From the cell containing the given text, extract its center point as (X, Y) coordinate. 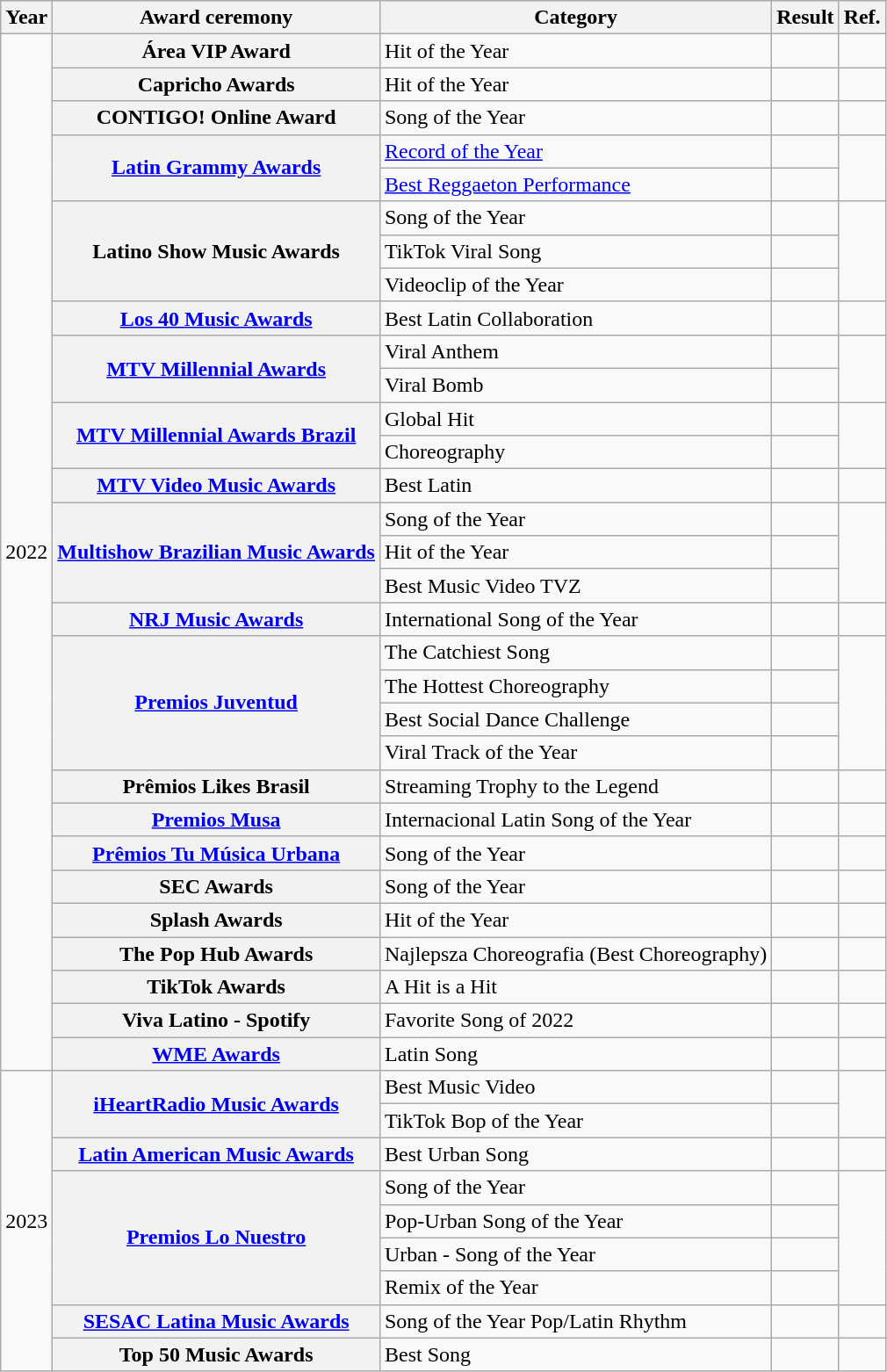
NRJ Music Awards (216, 619)
iHeartRadio Music Awards (216, 1104)
International Song of the Year (575, 619)
Área VIP Award (216, 51)
The Hottest Choreography (575, 686)
WME Awards (216, 1054)
Latin Song (575, 1054)
MTV Video Music Awards (216, 486)
Global Hit (575, 419)
Premios Juventud (216, 703)
SESAC Latina Music Awards (216, 1321)
Best Urban Song (575, 1154)
Latin Grammy Awards (216, 168)
TikTok Awards (216, 987)
Latin American Music Awards (216, 1154)
Capricho Awards (216, 84)
Remix of the Year (575, 1288)
Viral Bomb (575, 385)
Viva Latino - Spotify (216, 1021)
Song of the Year Pop/Latin Rhythm (575, 1321)
Viral Anthem (575, 351)
Najlepsza Choreografia (Best Choreography) (575, 953)
Streaming Trophy to the Legend (575, 786)
The Catchiest Song (575, 653)
2022 (26, 552)
Pop-Urban Song of the Year (575, 1221)
Record of the Year (575, 151)
MTV Millennial Awards (216, 368)
Los 40 Music Awards (216, 318)
Best Music Video TVZ (575, 586)
TikTok Bop of the Year (575, 1121)
Videoclip of the Year (575, 285)
Award ceremony (216, 18)
Prêmios Tu Música Urbana (216, 853)
Best Latin (575, 486)
SEC Awards (216, 886)
A Hit is a Hit (575, 987)
Best Song (575, 1354)
Choreography (575, 452)
2023 (26, 1221)
Internacional Latin Song of the Year (575, 820)
MTV Millennial Awards Brazil (216, 436)
The Pop Hub Awards (216, 953)
Best Music Video (575, 1087)
Premios Musa (216, 820)
Multishow Brazilian Music Awards (216, 552)
Prêmios Likes Brasil (216, 786)
Splash Awards (216, 920)
Top 50 Music Awards (216, 1354)
Best Social Dance Challenge (575, 719)
TikTok Viral Song (575, 251)
Latino Show Music Awards (216, 251)
Premios Lo Nuestro (216, 1238)
Ref. (862, 18)
CONTIGO! Online Award (216, 118)
Result (805, 18)
Category (575, 18)
Year (26, 18)
Favorite Song of 2022 (575, 1021)
Best Reggaeton Performance (575, 184)
Urban - Song of the Year (575, 1254)
Best Latin Collaboration (575, 318)
Viral Track of the Year (575, 753)
